Output the [X, Y] coordinate of the center of the cell containing the given text.  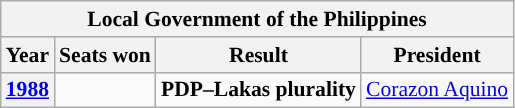
PDP–Lakas plurality [258, 90]
President [437, 55]
Corazon Aquino [437, 90]
Seats won [105, 55]
Year [28, 55]
Result [258, 55]
1988 [28, 90]
Local Government of the Philippines [257, 19]
